Find where the given text appears and provide that cell's center as [x, y] coordinate. 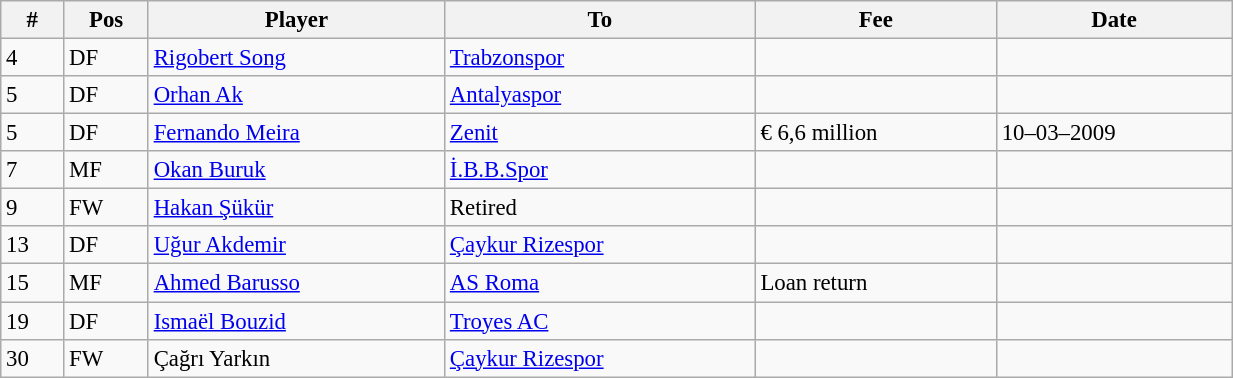
9 [32, 208]
Uğur Akdemir [296, 245]
Hakan Şükür [296, 208]
15 [32, 283]
Ismaël Bouzid [296, 321]
İ.B.B.Spor [600, 170]
Player [296, 20]
Rigobert Song [296, 58]
Fee [876, 20]
30 [32, 358]
Pos [106, 20]
Date [1114, 20]
Okan Buruk [296, 170]
10–03–2009 [1114, 133]
To [600, 20]
Trabzonspor [600, 58]
Orhan Ak [296, 95]
Retired [600, 208]
Fernando Meira [296, 133]
4 [32, 58]
Ahmed Barusso [296, 283]
AS Roma [600, 283]
Antalyaspor [600, 95]
# [32, 20]
Çağrı Yarkın [296, 358]
13 [32, 245]
19 [32, 321]
€ 6,6 million [876, 133]
Troyes AC [600, 321]
Loan return [876, 283]
7 [32, 170]
Zenit [600, 133]
